Return the [x, y] coordinate for the center point of the cell that contains the specified text.  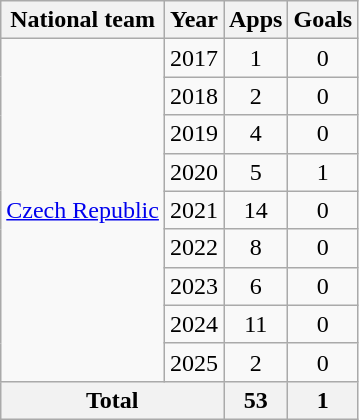
2023 [194, 286]
Total [112, 400]
2024 [194, 324]
Year [194, 20]
2017 [194, 58]
5 [256, 172]
2025 [194, 362]
11 [256, 324]
2019 [194, 134]
6 [256, 286]
2021 [194, 210]
Goals [323, 20]
Czech Republic [83, 210]
2018 [194, 96]
Apps [256, 20]
14 [256, 210]
2020 [194, 172]
National team [83, 20]
4 [256, 134]
53 [256, 400]
2022 [194, 248]
8 [256, 248]
